Find where the given text appears and provide that cell's center as [X, Y] coordinate. 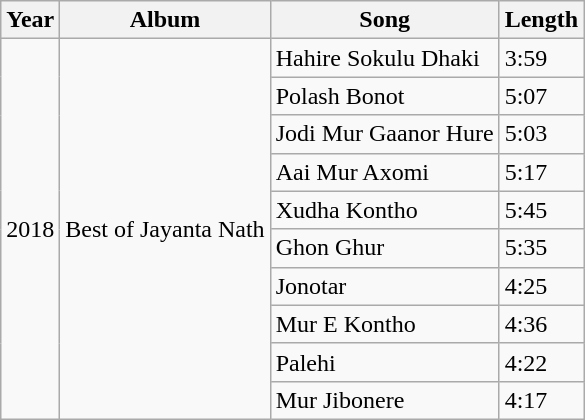
Polash Bonot [384, 96]
5:35 [541, 248]
5:17 [541, 172]
3:59 [541, 58]
4:36 [541, 324]
Hahire Sokulu Dhaki [384, 58]
Jonotar [384, 286]
4:22 [541, 362]
2018 [30, 230]
Palehi [384, 362]
Xudha Kontho [384, 210]
Jodi Mur Gaanor Hure [384, 134]
5:07 [541, 96]
Album [165, 20]
Mur E Kontho [384, 324]
Best of Jayanta Nath [165, 230]
Song [384, 20]
5:03 [541, 134]
Year [30, 20]
Mur Jibonere [384, 400]
Length [541, 20]
Ghon Ghur [384, 248]
4:25 [541, 286]
4:17 [541, 400]
Aai Mur Axomi [384, 172]
5:45 [541, 210]
